For the text-containing cell, return its midpoint in [X, Y] coordinate format. 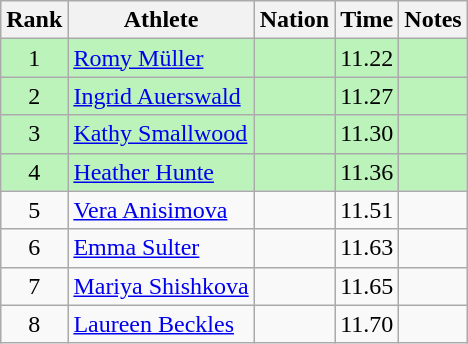
11.36 [367, 172]
Time [367, 20]
Vera Anisimova [161, 210]
4 [34, 172]
11.63 [367, 248]
Emma Sulter [161, 248]
6 [34, 248]
Kathy Smallwood [161, 134]
Nation [294, 20]
11.70 [367, 324]
11.22 [367, 58]
11.30 [367, 134]
Ingrid Auerswald [161, 96]
Rank [34, 20]
1 [34, 58]
2 [34, 96]
11.27 [367, 96]
8 [34, 324]
Laureen Beckles [161, 324]
11.51 [367, 210]
Mariya Shishkova [161, 286]
3 [34, 134]
Notes [433, 20]
5 [34, 210]
Heather Hunte [161, 172]
Romy Müller [161, 58]
11.65 [367, 286]
Athlete [161, 20]
7 [34, 286]
